Identify which cell holds the provided text, then report its [x, y] central coordinate. 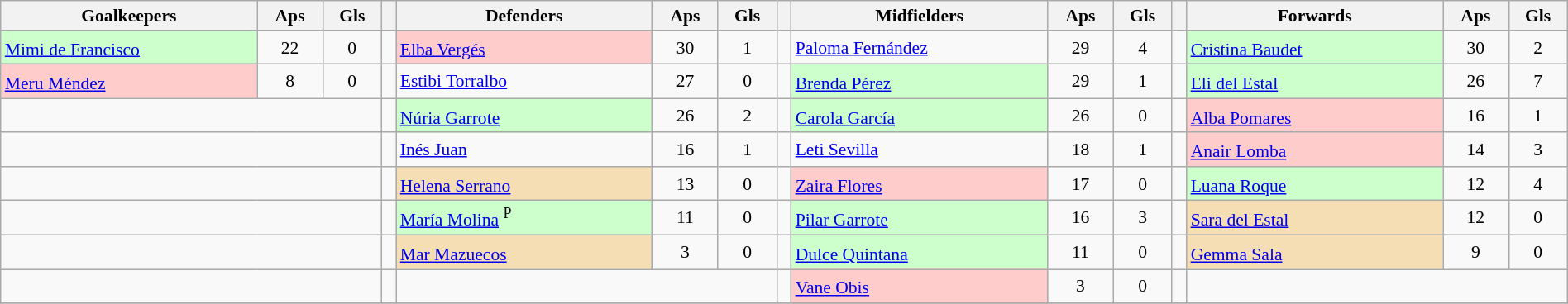
22 [289, 48]
Defenders [524, 16]
Leti Sevilla [920, 150]
Paloma Fernández [920, 48]
Estibi Torralbo [524, 81]
Dulce Quintana [920, 253]
Brenda Pérez [920, 81]
María Molina P [524, 218]
8 [289, 81]
13 [685, 183]
18 [1080, 150]
Inés Juan [524, 150]
14 [1475, 150]
Eli del Estal [1315, 81]
Mimi de Francisco [129, 48]
Alba Pomares [1315, 116]
Midfielders [920, 16]
Vane Obis [920, 286]
9 [1475, 253]
Zaira Flores [920, 183]
Sara del Estal [1315, 218]
7 [1538, 81]
Anair Lomba [1315, 150]
Pilar Garrote [920, 218]
Luana Roque [1315, 183]
Gemma Sala [1315, 253]
Forwards [1315, 16]
Meru Méndez [129, 81]
17 [1080, 183]
Carola García [920, 116]
Goalkeepers [129, 16]
Helena Serrano [524, 183]
Mar Mazuecos [524, 253]
27 [685, 81]
Núria Garrote [524, 116]
Elba Vergés [524, 48]
Cristina Baudet [1315, 48]
